Output the (x, y) coordinate of the center of the cell containing the given text.  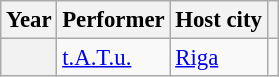
Year (29, 20)
Performer (114, 20)
Riga (218, 58)
t.A.T.u. (114, 58)
Host city (218, 20)
